Determine the [x, y] coordinate at the center of the cell enclosing the given text.  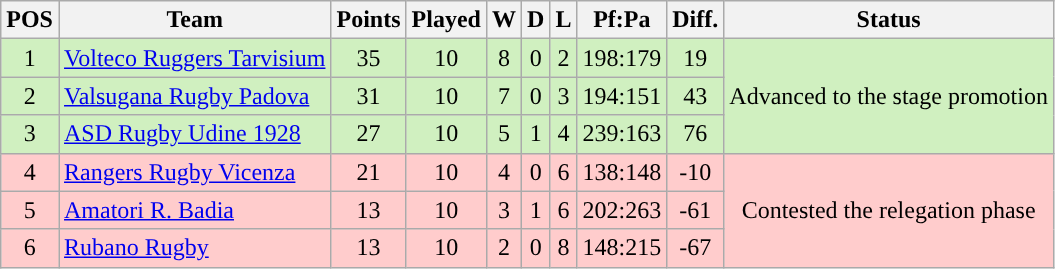
21 [368, 172]
L [564, 20]
Rangers Rugby Vicenza [194, 172]
Played [446, 20]
Valsugana Rugby Padova [194, 96]
Pf:Pa [622, 20]
198:179 [622, 58]
Status [889, 20]
Points [368, 20]
148:215 [622, 248]
D [536, 20]
W [504, 20]
-67 [696, 248]
-10 [696, 172]
35 [368, 58]
138:148 [622, 172]
202:263 [622, 210]
ASD Rugby Udine 1928 [194, 134]
27 [368, 134]
Contested the relegation phase [889, 210]
239:163 [622, 134]
Diff. [696, 20]
Team [194, 20]
Advanced to the stage promotion [889, 96]
31 [368, 96]
76 [696, 134]
Amatori R. Badia [194, 210]
43 [696, 96]
194:151 [622, 96]
-61 [696, 210]
Rubano Rugby [194, 248]
19 [696, 58]
POS [30, 20]
Volteco Ruggers Tarvisium [194, 58]
7 [504, 96]
